Output the [x, y] coordinate of the center of the cell containing the given text.  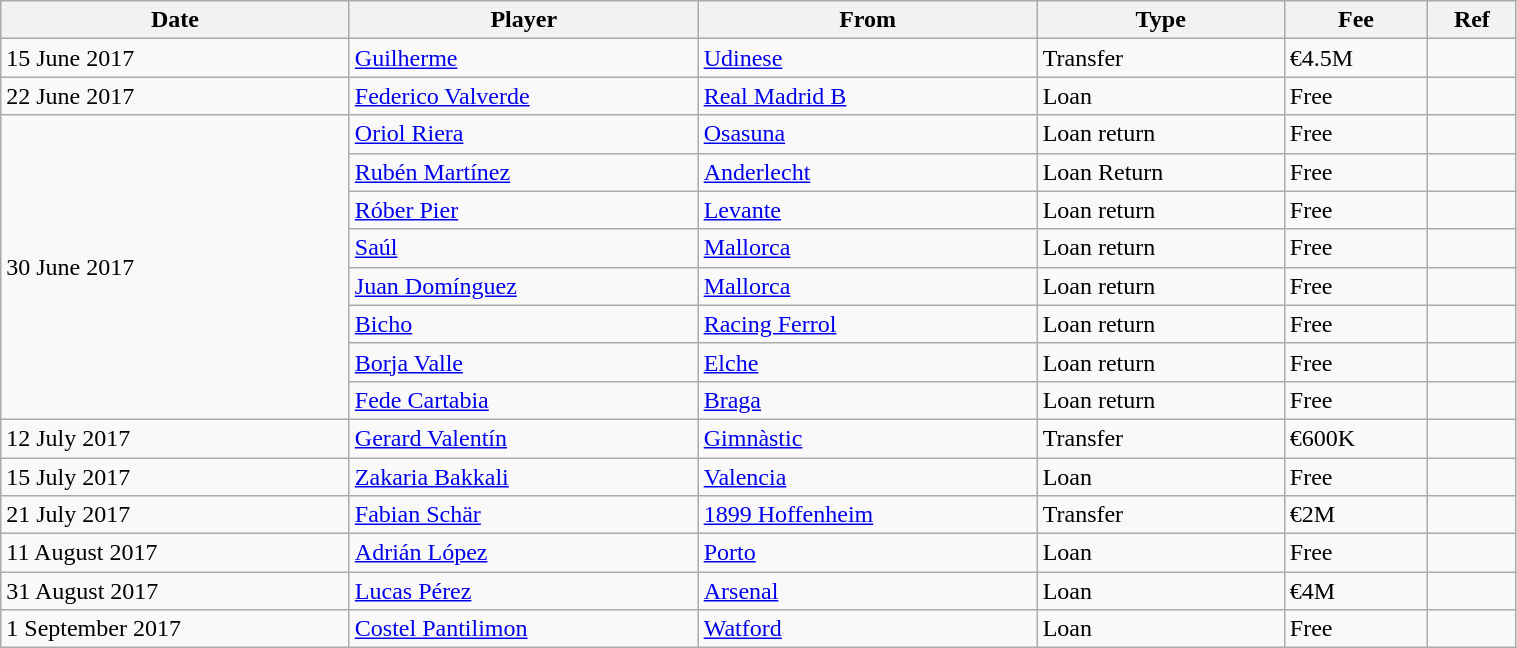
11 August 2017 [176, 553]
€600K [1356, 438]
12 July 2017 [176, 438]
30 June 2017 [176, 267]
Real Madrid B [868, 96]
Udinese [868, 58]
Player [524, 20]
22 June 2017 [176, 96]
31 August 2017 [176, 591]
Anderlecht [868, 172]
Rubén Martínez [524, 172]
Fede Cartabia [524, 400]
1 September 2017 [176, 629]
21 July 2017 [176, 515]
Racing Ferrol [868, 324]
Watford [868, 629]
Lucas Pérez [524, 591]
Porto [868, 553]
€4.5M [1356, 58]
Valencia [868, 477]
1899 Hoffenheim [868, 515]
Braga [868, 400]
Date [176, 20]
Levante [868, 210]
Juan Domínguez [524, 286]
Zakaria Bakkali [524, 477]
Costel Pantilimon [524, 629]
Adrián López [524, 553]
Ref [1472, 20]
Osasuna [868, 134]
Elche [868, 362]
Borja Valle [524, 362]
Gimnàstic [868, 438]
€2M [1356, 515]
Arsenal [868, 591]
Federico Valverde [524, 96]
Fee [1356, 20]
Saúl [524, 248]
Guilherme [524, 58]
Loan Return [1160, 172]
Róber Pier [524, 210]
Oriol Riera [524, 134]
Type [1160, 20]
15 June 2017 [176, 58]
15 July 2017 [176, 477]
From [868, 20]
Fabian Schär [524, 515]
€4M [1356, 591]
Gerard Valentín [524, 438]
Bicho [524, 324]
